For the text-containing cell, return its midpoint in (X, Y) coordinate format. 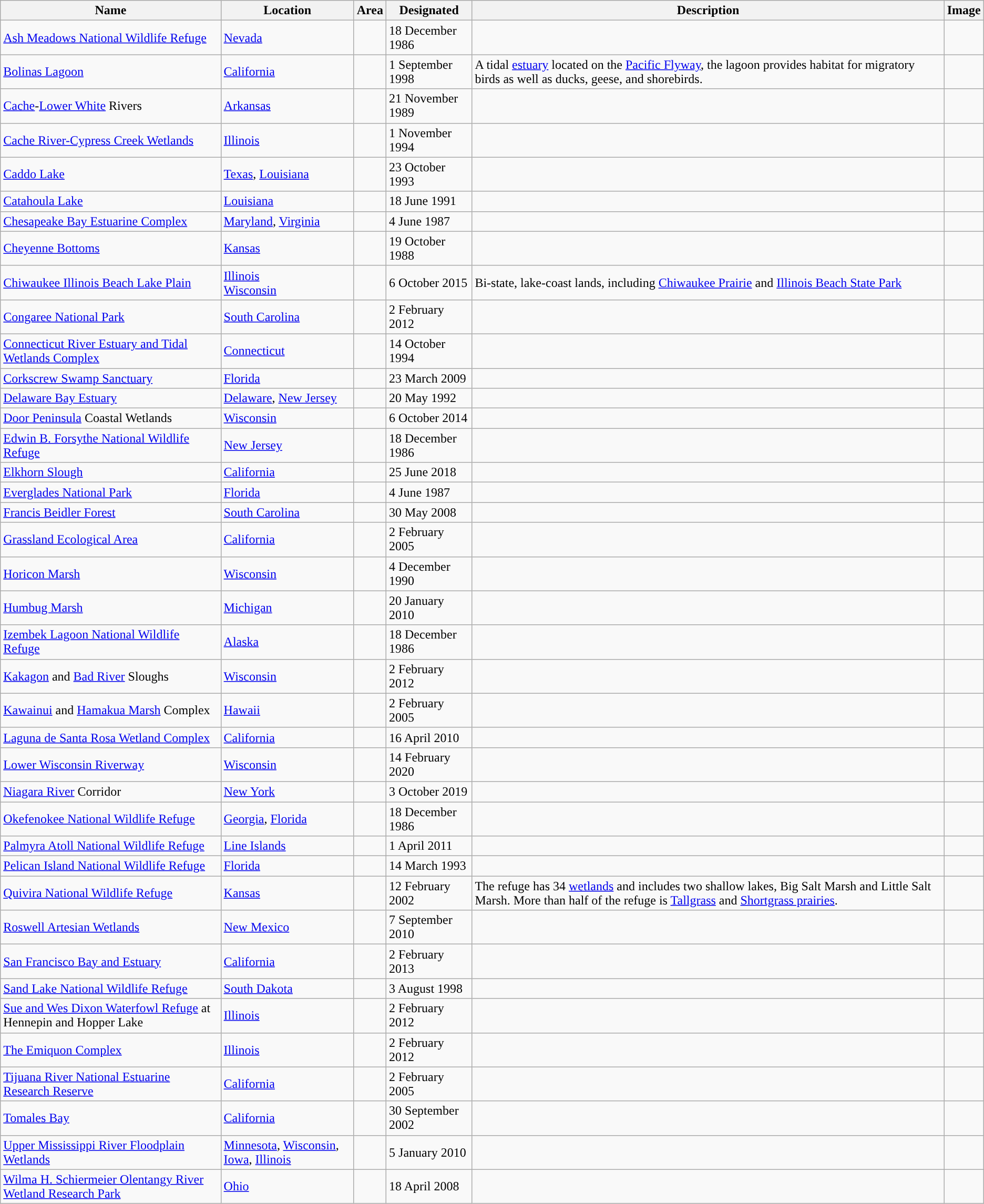
Alaska (287, 642)
Designated (429, 11)
IllinoisWisconsin (287, 283)
Laguna de Santa Rosa Wetland Complex (110, 737)
Grassland Ecological Area (110, 539)
Description (708, 11)
San Francisco Bay and Estuary (110, 962)
5 January 2010 (429, 1152)
1 November 1994 (429, 140)
Bolinas Lagoon (110, 71)
Delaware Bay Estuary (110, 398)
New Jersey (287, 446)
18 April 2008 (429, 1187)
Lower Wisconsin Riverway (110, 764)
Chesapeake Bay Estuarine Complex (110, 221)
Ash Meadows National Wildlife Refuge (110, 38)
Georgia, Florida (287, 819)
Roswell Artesian Wetlands (110, 927)
Cheyenne Bottoms (110, 248)
Michigan (287, 608)
3 August 1998 (429, 989)
South Dakota (287, 989)
25 June 2018 (429, 472)
14 February 2020 (429, 764)
14 March 1993 (429, 866)
Door Peninsula Coastal Wetlands (110, 418)
Chiwaukee Illinois Beach Lake Plain (110, 283)
Okefenokee National Wildlife Refuge (110, 819)
23 March 2009 (429, 378)
Corkscrew Swamp Sanctuary (110, 378)
Sand Lake National Wildlife Refuge (110, 989)
Texas, Louisiana (287, 174)
Wilma H. Schiermeier Olentangy River Wetland Research Park (110, 1187)
Cache-Lower White Rivers (110, 106)
Kakagon and Bad River Sloughs (110, 676)
Delaware, New Jersey (287, 398)
Izembek Lagoon National Wildlife Refuge (110, 642)
New York (287, 791)
30 May 2008 (429, 512)
Kawainui and Hamakua Marsh Complex (110, 711)
Maryland, Virginia (287, 221)
The Emiquon Complex (110, 1050)
Ohio (287, 1187)
Sue and Wes Dixon Waterfowl Refuge at Hennepin and Hopper Lake (110, 1015)
1 April 2011 (429, 846)
21 November 1989 (429, 106)
Connecticut River Estuary and Tidal Wetlands Complex (110, 351)
Line Islands (287, 846)
Edwin B. Forsythe National Wildlife Refuge (110, 446)
Cache River-Cypress Creek Wetlands (110, 140)
Minnesota, Wisconsin, Iowa, Illinois (287, 1152)
Everglades National Park (110, 492)
Horicon Marsh (110, 574)
Catahoula Lake (110, 201)
Connecticut (287, 351)
Palmyra Atoll National Wildlife Refuge (110, 846)
Niagara River Corridor (110, 791)
Area (370, 11)
Elkhorn Slough (110, 472)
Name (110, 11)
Arkansas (287, 106)
Location (287, 11)
19 October 1988 (429, 248)
Image (964, 11)
Hawaii (287, 711)
14 October 1994 (429, 351)
23 October 1993 (429, 174)
Upper Mississippi River Floodplain Wetlands (110, 1152)
12 February 2002 (429, 893)
Congaree National Park (110, 316)
Humbug Marsh (110, 608)
Caddo Lake (110, 174)
20 January 2010 (429, 608)
30 September 2002 (429, 1118)
4 December 1990 (429, 574)
2 February 2013 (429, 962)
20 May 1992 (429, 398)
1 September 1998 (429, 71)
A tidal estuary located on the Pacific Flyway, the lagoon provides habitat for migratory birds as well as ducks, geese, and shorebirds. (708, 71)
New Mexico (287, 927)
Francis Beidler Forest (110, 512)
Tomales Bay (110, 1118)
Tijuana River National Estuarine Research Reserve (110, 1084)
Nevada (287, 38)
16 April 2010 (429, 737)
6 October 2014 (429, 418)
6 October 2015 (429, 283)
Louisiana (287, 201)
Quivira National Wildlife Refuge (110, 893)
Bi-state, lake-coast lands, including Chiwaukee Prairie and Illinois Beach State Park (708, 283)
7 September 2010 (429, 927)
3 October 2019 (429, 791)
Pelican Island National Wildlife Refuge (110, 866)
18 June 1991 (429, 201)
